Scan for the cell matching the given text and deliver its (X, Y) coordinate at center. 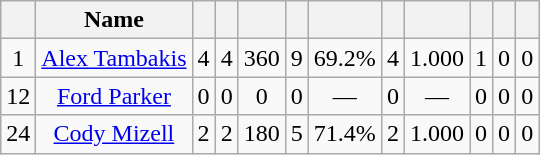
9 (296, 58)
71.4% (344, 134)
Ford Parker (114, 96)
12 (18, 96)
Cody Mizell (114, 134)
Name (114, 20)
180 (262, 134)
Alex Tambakis (114, 58)
69.2% (344, 58)
24 (18, 134)
360 (262, 58)
5 (296, 134)
